Search for the cell housing the specified text and yield its [x, y] center coordinate. 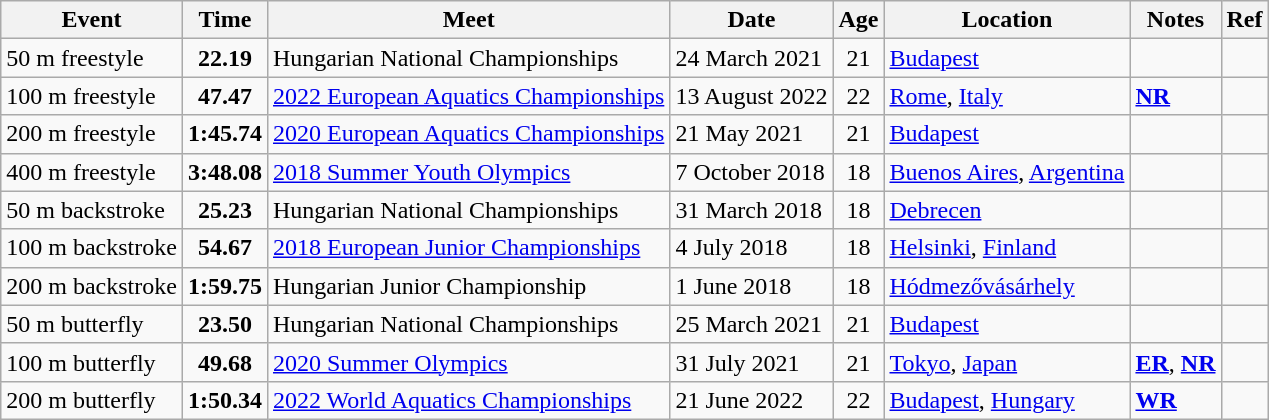
50 m freestyle [92, 58]
Date [752, 20]
24 March 2021 [752, 58]
ER, NR [1176, 362]
400 m freestyle [92, 172]
Meet [468, 20]
1 June 2018 [752, 286]
54.67 [224, 248]
4 July 2018 [752, 248]
49.68 [224, 362]
100 m backstroke [92, 248]
21 June 2022 [752, 400]
47.47 [224, 96]
2018 European Junior Championships [468, 248]
Helsinki, Finland [1007, 248]
Hungarian Junior Championship [468, 286]
NR [1176, 96]
3:48.08 [224, 172]
200 m backstroke [92, 286]
Tokyo, Japan [1007, 362]
25 March 2021 [752, 324]
200 m butterfly [92, 400]
2018 Summer Youth Olympics [468, 172]
31 March 2018 [752, 210]
2022 European Aquatics Championships [468, 96]
Rome, Italy [1007, 96]
22.19 [224, 58]
2020 European Aquatics Championships [468, 134]
Budapest, Hungary [1007, 400]
Debrecen [1007, 210]
50 m butterfly [92, 324]
Hódmezővásárhely [1007, 286]
50 m backstroke [92, 210]
Event [92, 20]
Time [224, 20]
100 m freestyle [92, 96]
200 m freestyle [92, 134]
13 August 2022 [752, 96]
Ref [1244, 20]
2020 Summer Olympics [468, 362]
100 m butterfly [92, 362]
WR [1176, 400]
1:45.74 [224, 134]
2022 World Aquatics Championships [468, 400]
21 May 2021 [752, 134]
1:50.34 [224, 400]
23.50 [224, 324]
1:59.75 [224, 286]
7 October 2018 [752, 172]
25.23 [224, 210]
Notes [1176, 20]
31 July 2021 [752, 362]
Buenos Aires, Argentina [1007, 172]
Age [858, 20]
Location [1007, 20]
